Provide the (x, y) coordinate of the cell's center where the given text is located.  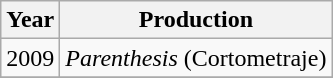
Production (196, 20)
Parenthesis (Cortometraje) (196, 58)
2009 (30, 58)
Year (30, 20)
